Return the [X, Y] coordinate for the center point of the cell that contains the specified text.  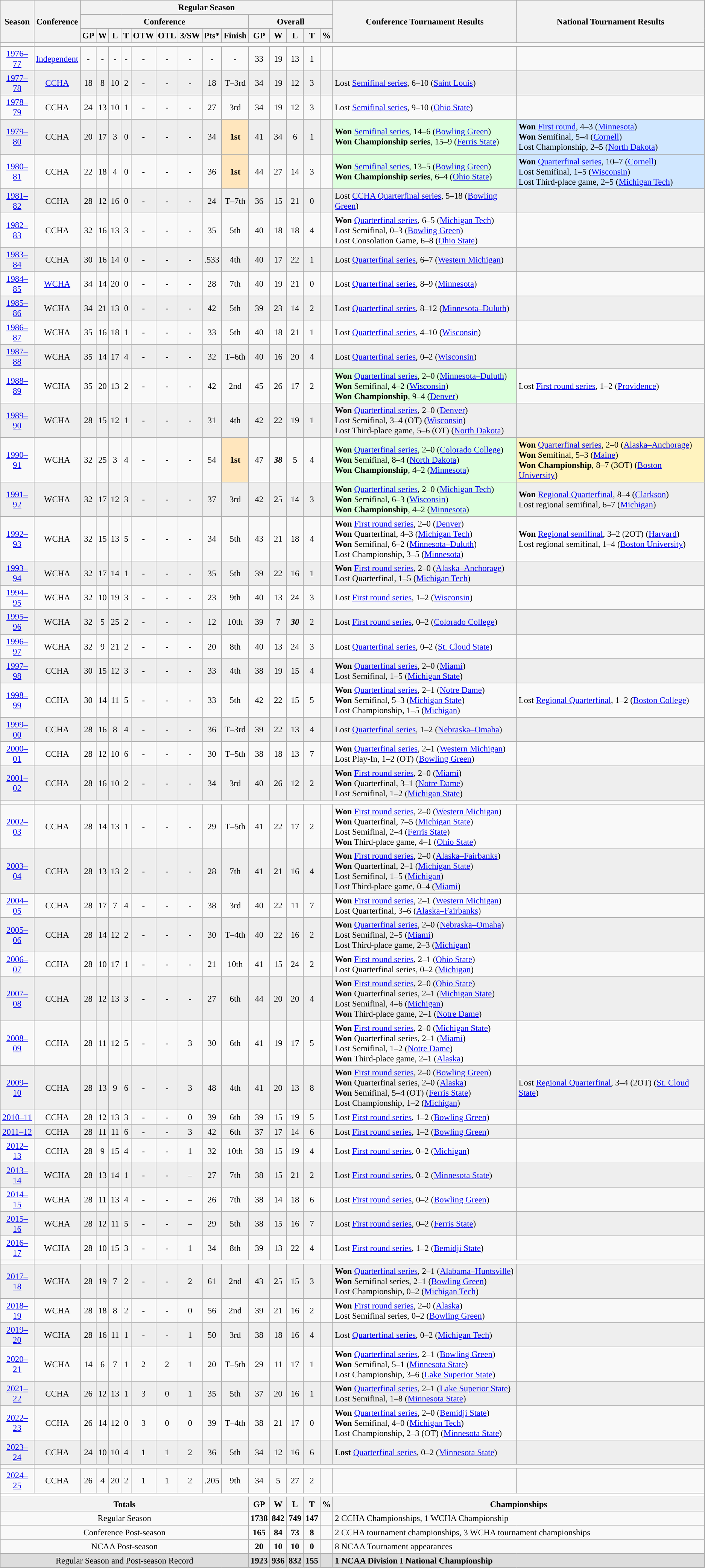
Lost Quarterfinal series, 1–2 (Nebraska–Omaha) [425, 730]
1991–92 [17, 499]
Won Quarterfinal series, 2–1 (Notre Dame)Won Semifinal, 5–3 (Michigan State)Lost Championship, 1–5 (Michigan) [425, 700]
842 [278, 1518]
Championships [519, 1504]
2007–08 [17, 999]
2003–04 [17, 871]
Won First round series, 2–0 (Alaska)Lost Semifinal series, 0–2 (Bowling Green) [425, 1310]
Won Quarterfinal series, 2–0 (Denver)Lost Semifinal, 3–4 (OT) (Wisconsin)Lost Third-place game, 5–6 (OT) (North Dakota) [425, 420]
2018–19 [17, 1310]
Lost First round series, 0–2 (Bowling Green) [425, 1199]
54 [212, 460]
2024–25 [17, 1481]
Won Quarterfinal series, 2–0 (Alaska–Anchorage)Won Semifinal, 5–3 (Maine)Won Championship, 8–7 (3OT) (Boston University) [610, 460]
Independent [57, 59]
Lost First round series, 1–2 (Wisconsin) [425, 598]
1 NCAA Division I National Championship [519, 1560]
Lost First round series, 1–2 (Providence) [610, 386]
1985–86 [17, 308]
T–7th [235, 201]
OTW [143, 36]
Won First round series, 2–0 (Michigan State)Won Quarterfinal series, 2–1 (Miami)Lost Semifinal, 1–2 (Notre Dame)Won Third-place game, 2–1 (Alaska) [425, 1043]
2015–16 [17, 1224]
Lost First round series, 0–2 (Michigan) [425, 1151]
155 [311, 1560]
Lost Quarterfinal series, 8–9 (Minnesota) [425, 284]
1990–91 [17, 460]
Won Quarterfinal series, 2–1 (Lake Superior State)Lost Semifinal, 1–8 (Minnesota State) [425, 1394]
1976–77 [17, 59]
Won Regional Quarterfinal, 8–4 (Clarkson)Lost regional semifinal, 6–7 (Michigan) [610, 499]
Won First round, 4–3 (Minnesota)Won Semifinal, 5–4 (Cornell)Lost Championship, 2–5 (North Dakota) [610, 137]
1738 [259, 1518]
832 [295, 1560]
Won First round series, 2–1 (Ohio State)Lost Quarterfinal series, 0–2 (Michigan) [425, 964]
1982–83 [17, 230]
1984–85 [17, 284]
Won Quarterfinal series, 2–1 (Bowling Green)Won Semifinal, 5–1 (Minnesota State)Lost Championship, 3–6 (Lake Superior State) [425, 1365]
Lost Quarterfinal series, 0–2 (Minnesota State) [425, 1453]
Lost First round series, 0–2 (Minnesota State) [425, 1175]
Conference Tournament Results [425, 22]
Lost Quarterfinal series, 4–10 (Wisconsin) [425, 332]
Won Quarterfinal series, 2–1 (Western Michigan)Lost Play-In, 1–2 (OT) (Bowling Green) [425, 754]
Lost Semifinal series, 9–10 (Ohio State) [425, 108]
Finish [235, 36]
2011–12 [17, 1132]
Lost Regional Quarterfinal, 3–4 (2OT) (St. Cloud State) [610, 1088]
Won Quarterfinal series, 10–7 (Cornell)Lost Semifinal, 1–5 (Wisconsin)Lost Third-place game, 2–5 (Michigan Tech) [610, 172]
1979–80 [17, 137]
936 [278, 1560]
50 [212, 1335]
1983–84 [17, 260]
Won Quarterfinal series, 2–0 (Minnesota–Duluth)Won Semifinal, 4–2 (Wisconsin)Won Championship, 9–4 (Denver) [425, 386]
1999–00 [17, 730]
2020–21 [17, 1365]
1923 [259, 1560]
1994–95 [17, 598]
2001–02 [17, 783]
749 [295, 1518]
Lost First round series, 0–2 (Colorado College) [425, 622]
Won Quarterfinal series, 2–0 (Michigan Tech)Won Semifinal, 6–3 (Wisconsin)Won Championship, 4–2 (Minnesota) [425, 499]
1986–87 [17, 332]
T–6th [235, 357]
Lost Regional Quarterfinal, 1–2 (Boston College) [610, 700]
1977–78 [17, 83]
1993–94 [17, 573]
2 CCHA Championships, 1 WCHA Championship [519, 1518]
Lost Semifinal series, 6–10 (Saint Louis) [425, 83]
.205 [212, 1481]
National Tournament Results [610, 22]
2009–10 [17, 1088]
1980–81 [17, 172]
2013–14 [17, 1175]
1981–82 [17, 201]
Lost First round series, 1–2 (Bemidji State) [425, 1248]
Overall [291, 22]
1987–88 [17, 357]
Pts* [212, 36]
2023–24 [17, 1453]
1989–90 [17, 420]
Won Quarterfinal series, 2–0 (Nebraska–Omaha)Lost Semifinal, 2–5 (Miami)Lost Third-place game, 2–3 (Michigan) [425, 935]
Won Quarterfinal series, 6–5 (Michigan Tech)Lost Semifinal, 0–3 (Bowling Green)Lost Consolation Game, 6–8 (Ohio State) [425, 230]
Regular Season and Post-season Record [125, 1560]
2006–07 [17, 964]
1978–79 [17, 108]
8 NCAA Tournament appearances [519, 1547]
1997–98 [17, 671]
2010–11 [17, 1117]
147 [311, 1518]
2005–06 [17, 935]
Won Quarterfinal series, 2–0 (Bemidji State)Won Semifinal, 4–0 (Michigan Tech)Lost Championship, 2–3 (OT) (Minnesota State) [425, 1423]
61 [212, 1281]
Won Semifinal series, 14–6 (Bowling Green)Won Championship series, 15–9 (Ferris State) [425, 137]
48 [212, 1088]
1995–96 [17, 622]
Won First round series, 2–1 (Western Michigan)Lost Quarterfinal, 3–6 (Alaska–Fairbanks) [425, 906]
47 [259, 460]
2014–15 [17, 1199]
Lost Quarterfinal series, 8–12 (Minnesota–Duluth) [425, 308]
OTL [167, 36]
2004–05 [17, 906]
2000–01 [17, 754]
Season [17, 22]
NCAA Post-season [125, 1547]
Lost CCHA Quarterfinal series, 5–18 (Bowling Green) [425, 201]
165 [259, 1532]
84 [278, 1532]
Lost Quarterfinal series, 0–2 (St. Cloud State) [425, 646]
Lost Quarterfinal series, 0–2 (Wisconsin) [425, 357]
56 [212, 1310]
Lost Quarterfinal series, 0–2 (Michigan Tech) [425, 1335]
Won Semifinal series, 13–5 (Bowling Green)Won Championship series, 6–4 (Ohio State) [425, 172]
Won First round series, 2–0 (Miami)Won Quarterfinal, 3–1 (Notre Dame)Lost Semifinal, 1–2 (Michigan State) [425, 783]
45 [259, 386]
2021–22 [17, 1394]
1988–89 [17, 386]
Won First round series, 2–0 (Alaska–Fairbanks)Won Quarterfinal, 2–1 (Michigan State)Lost Semifinal, 1–5 (Michigan)Lost Third-place game, 0–4 (Miami) [425, 871]
3/SW [190, 36]
.533 [212, 260]
2 CCHA tournament championships, 3 WCHA tournament championships [519, 1532]
Lost First round series, 0–2 (Ferris State) [425, 1224]
1996–97 [17, 646]
73 [295, 1532]
Conference Post-season [125, 1532]
2012–13 [17, 1151]
Won Quarterfinal series, 2–0 (Colorado College)Won Semifinal, 8–4 (North Dakota)Won Championship, 4–2 (Minnesota) [425, 460]
2022–23 [17, 1423]
1998–99 [17, 700]
Won First round series, 2–0 (Alaska–Anchorage)Lost Quarterfinal, 1–5 (Michigan Tech) [425, 573]
2016–17 [17, 1248]
Won Regional semifinal, 3–2 (2OT) (Harvard)Lost regional semifinal, 1–4 (Boston University) [610, 539]
1992–93 [17, 539]
31 [212, 420]
2019–20 [17, 1335]
Won First round series, 2–0 (Denver)Won Quarterfinal, 4–3 (Michigan Tech)Won Semifinal, 6–2 (Minnesota–Duluth)Lost Championship, 3–5 (Minnesota) [425, 539]
2017–18 [17, 1281]
Won Quarterfinal series, 2–0 (Miami)Lost Semifinal, 1–5 (Michigan State) [425, 671]
Won Quarterfinal series, 2–1 (Alabama–Huntsville)Won Semifinal series, 2–1 (Bowling Green)Lost Championship, 0–2 (Michigan Tech) [425, 1281]
2002–03 [17, 827]
Totals [125, 1504]
2008–09 [17, 1043]
Lost Quarterfinal series, 6–7 (Western Michigan) [425, 260]
